Extract the [X, Y] coordinate from the center of the cell holding the provided text.  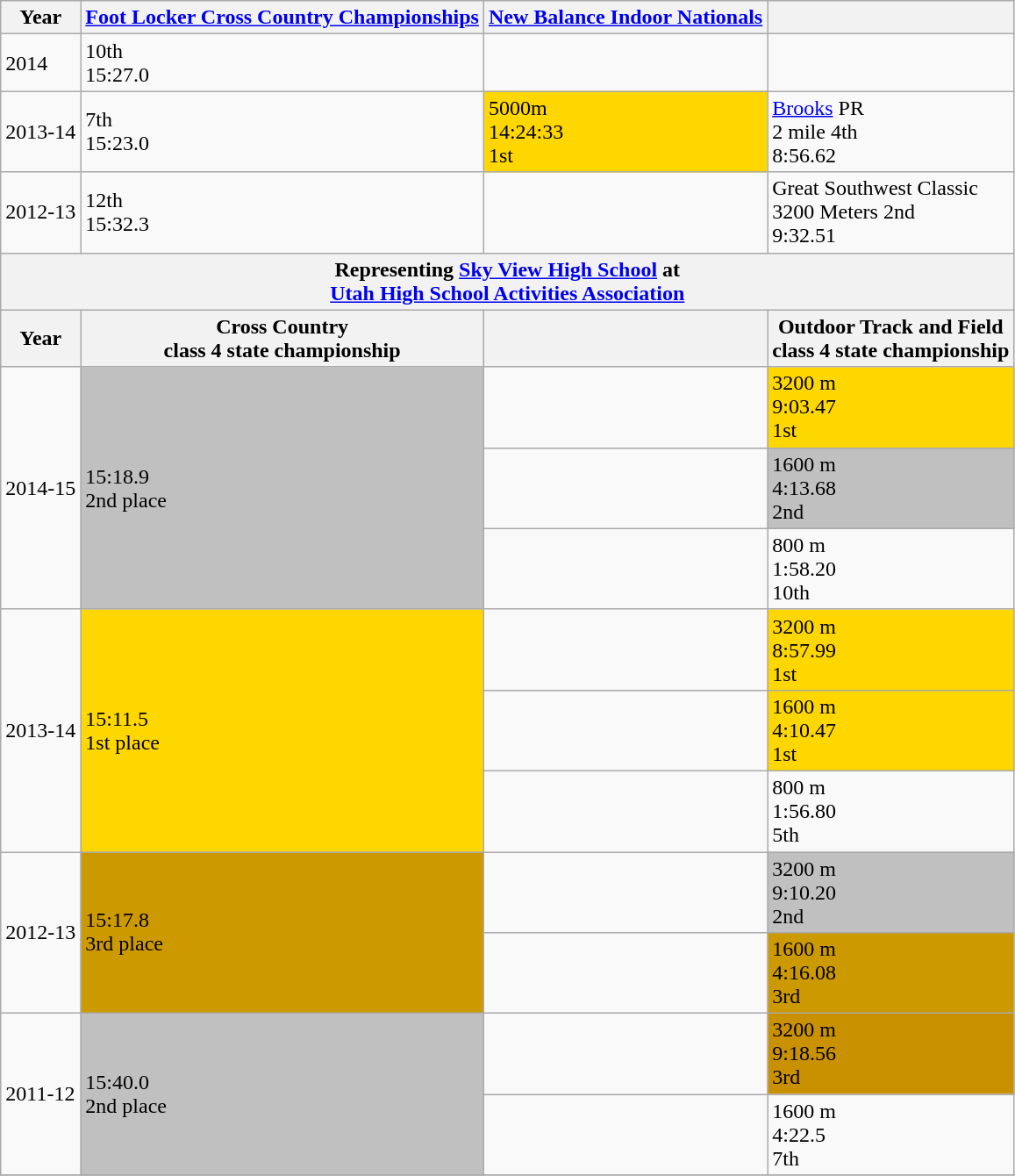
5000m14:24:331st [625, 132]
Great Southwest Classic3200 Meters 2nd 9:32.51 [891, 212]
800 m1:56.805th [891, 811]
Foot Locker Cross Country Championships [282, 18]
3200 m9:10.202nd [891, 892]
15:40.02nd place [282, 1094]
Cross Countryclass 4 state championship [282, 339]
Representing Sky View High School atUtah High School Activities Association [507, 281]
2014-15 [40, 488]
1600 m4:22.57th [891, 1135]
2011-12 [40, 1094]
15:11.51st place [282, 730]
Outdoor Track and Fieldclass 4 state championship [891, 339]
Brooks PR 2 mile 4th8:56.62 [891, 132]
7th15:23.0 [282, 132]
800 m1:58.2010th [891, 569]
12th15:32.3 [282, 212]
1600 m4:16.083rd [891, 973]
New Balance Indoor Nationals [625, 18]
3200 m9:18.563rd [891, 1054]
3200 m8:57.991st [891, 649]
15:18.92nd place [282, 488]
1600 m4:13.682nd [891, 488]
1600 m4:10.471st [891, 730]
15:17.83rd place [282, 932]
10th15:27.0 [282, 63]
2014 [40, 63]
3200 m9:03.471st [891, 407]
